Scan for the cell matching the given text and deliver its (X, Y) coordinate at center. 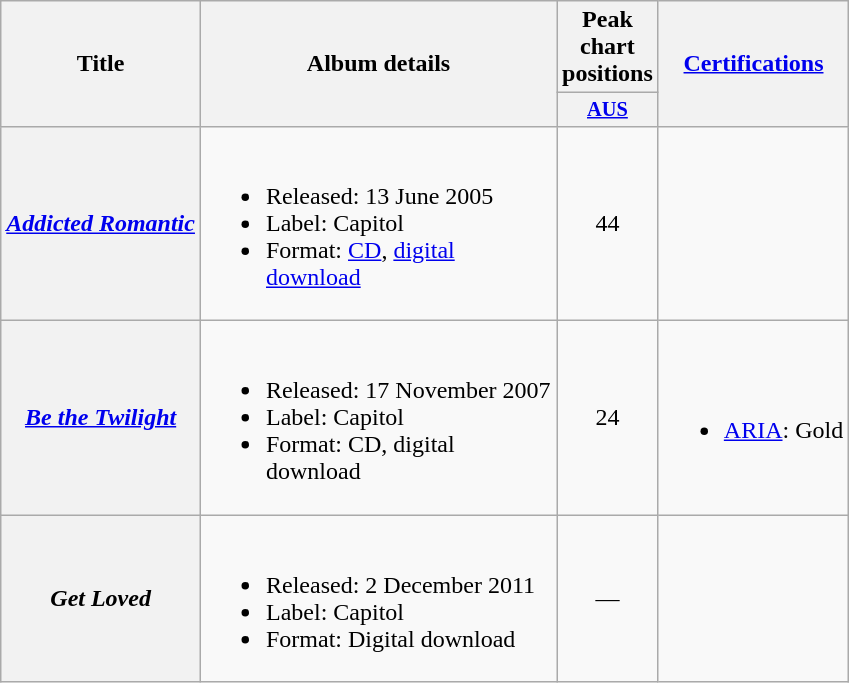
Certifications (753, 64)
Peak chart positions (608, 47)
Title (101, 64)
Album details (378, 64)
Be the Twilight (101, 418)
Released: 17 November 2007Label: CapitolFormat: CD, digital download (378, 418)
Released: 2 December 2011Label: CapitolFormat: Digital download (378, 598)
— (608, 598)
ARIA: Gold (753, 418)
AUS (608, 110)
Addicted Romantic (101, 223)
44 (608, 223)
Get Loved (101, 598)
Released: 13 June 2005Label: CapitolFormat: CD, digital download (378, 223)
24 (608, 418)
